For the text-containing cell, return its midpoint in [x, y] coordinate format. 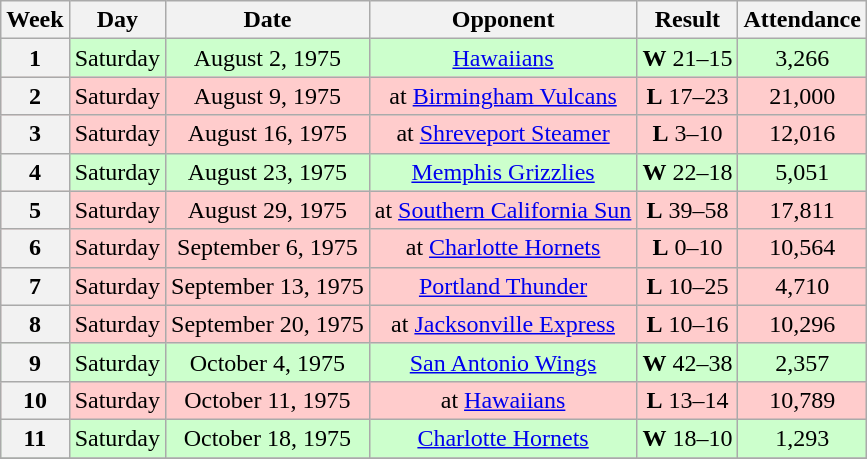
3 [35, 134]
L 39–58 [688, 210]
6 [35, 248]
4,710 [802, 286]
Opponent [503, 20]
at Jacksonville Express [503, 324]
Day [117, 20]
12,016 [802, 134]
5 [35, 210]
3,266 [802, 58]
2 [35, 96]
at Charlotte Hornets [503, 248]
11 [35, 438]
W 18–10 [688, 438]
7 [35, 286]
L 0–10 [688, 248]
10,296 [802, 324]
17,811 [802, 210]
21,000 [802, 96]
L 13–14 [688, 400]
at Hawaiians [503, 400]
Memphis Grizzlies [503, 172]
September 6, 1975 [268, 248]
Charlotte Hornets [503, 438]
at Shreveport Steamer [503, 134]
Hawaiians [503, 58]
Date [268, 20]
August 23, 1975 [268, 172]
2,357 [802, 362]
9 [35, 362]
4 [35, 172]
1 [35, 58]
September 20, 1975 [268, 324]
W 42–38 [688, 362]
Portland Thunder [503, 286]
1,293 [802, 438]
5,051 [802, 172]
W 21–15 [688, 58]
San Antonio Wings [503, 362]
at Southern California Sun [503, 210]
L 3–10 [688, 134]
10,564 [802, 248]
September 13, 1975 [268, 286]
Week [35, 20]
W 22–18 [688, 172]
Attendance [802, 20]
L 10–16 [688, 324]
L 10–25 [688, 286]
Result [688, 20]
October 4, 1975 [268, 362]
at Birmingham Vulcans [503, 96]
October 18, 1975 [268, 438]
8 [35, 324]
October 11, 1975 [268, 400]
August 16, 1975 [268, 134]
August 29, 1975 [268, 210]
L 17–23 [688, 96]
10 [35, 400]
10,789 [802, 400]
August 9, 1975 [268, 96]
August 2, 1975 [268, 58]
